Return (X, Y) of the center of cell containing provided text 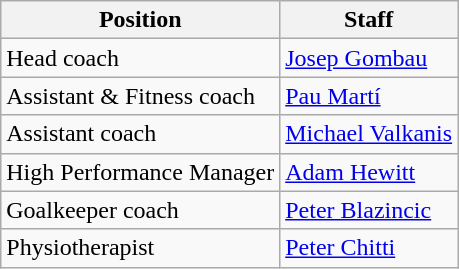
Pau Martí (369, 96)
Josep Gombau (369, 58)
Michael Valkanis (369, 134)
Peter Blazincic (369, 210)
Position (140, 20)
Head coach (140, 58)
Physiotherapist (140, 248)
Adam Hewitt (369, 172)
Staff (369, 20)
Goalkeeper coach (140, 210)
Peter Chitti (369, 248)
High Performance Manager (140, 172)
Assistant & Fitness coach (140, 96)
Assistant coach (140, 134)
